Capture the cell that displays the provided text and extract its [x, y] central coordinate. 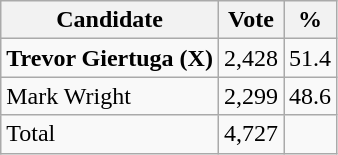
Total [110, 134]
4,727 [250, 134]
Candidate [110, 20]
Vote [250, 20]
% [310, 20]
Trevor Giertuga (X) [110, 58]
Mark Wright [110, 96]
2,299 [250, 96]
51.4 [310, 58]
2,428 [250, 58]
48.6 [310, 96]
